For the text-containing cell, return its midpoint in (x, y) coordinate format. 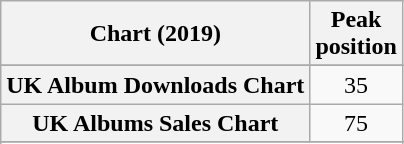
UK Album Downloads Chart (156, 85)
75 (356, 123)
35 (356, 85)
Chart (2019) (156, 34)
Peak position (356, 34)
UK Albums Sales Chart (156, 123)
